Find where the given text appears and provide that cell's center as (X, Y) coordinate. 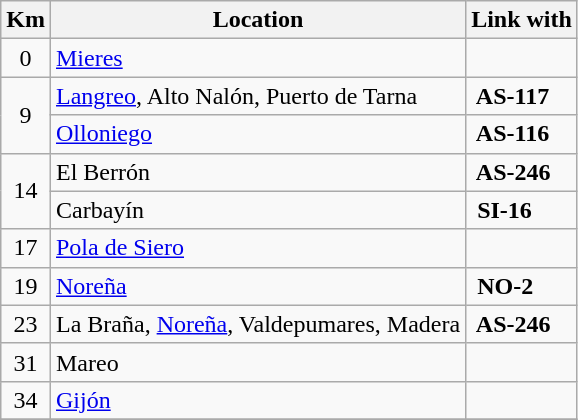
Olloniego (258, 134)
Mareo (258, 362)
Km (26, 20)
Link with (522, 20)
AS-117 (522, 96)
31 (26, 362)
AS-116 (522, 134)
Gijón (258, 400)
Location (258, 20)
34 (26, 400)
Noreña (258, 286)
Carbayín (258, 210)
19 (26, 286)
9 (26, 115)
Mieres (258, 58)
Langreo, Alto Nalón, Puerto de Tarna (258, 96)
El Berrón (258, 172)
Pola de Siero (258, 248)
0 (26, 58)
NO-2 (522, 286)
La Braña, Noreña, Valdepumares, Madera (258, 324)
SI-16 (522, 210)
23 (26, 324)
14 (26, 191)
17 (26, 248)
